Capture the cell that displays the provided text and extract its (x, y) central coordinate. 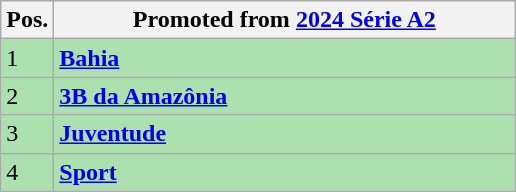
Juventude (284, 134)
3B da Amazônia (284, 96)
2 (28, 96)
Sport (284, 172)
4 (28, 172)
Pos. (28, 20)
Bahia (284, 58)
Promoted from 2024 Série A2 (284, 20)
1 (28, 58)
3 (28, 134)
